Search for the cell housing the specified text and yield its [X, Y] center coordinate. 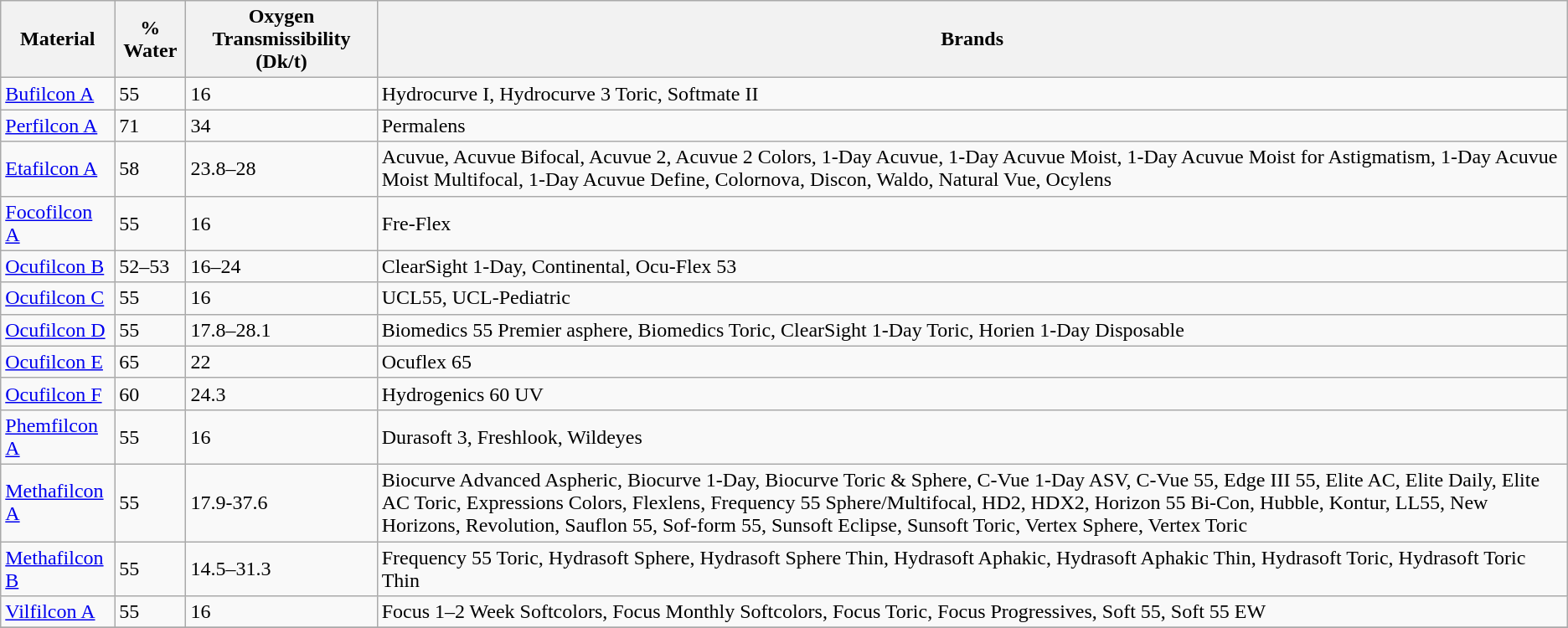
ClearSight 1-Day, Continental, Ocu-Flex 53 [972, 266]
60 [151, 394]
UCL55, UCL-Pediatric [972, 298]
Oxygen Transmissibility (Dk/t) [281, 39]
Focus 1–2 Week Softcolors, Focus Monthly Softcolors, Focus Toric, Focus Progressives, Soft 55, Soft 55 EW [972, 612]
Ocuflex 65 [972, 362]
Biomedics 55 Premier asphere, Biomedics Toric, ClearSight 1-Day Toric, Horien 1-Day Disposable [972, 330]
Focofilcon A [58, 223]
Methafilcon A [58, 502]
16–24 [281, 266]
65 [151, 362]
23.8–28 [281, 169]
17.9-37.6 [281, 502]
52–53 [151, 266]
14.5–31.3 [281, 568]
Frequency 55 Toric, Hydrasoft Sphere, Hydrasoft Sphere Thin, Hydrasoft Aphakic, Hydrasoft Aphakic Thin, Hydrasoft Toric, Hydrasoft Toric Thin [972, 568]
58 [151, 169]
34 [281, 126]
71 [151, 126]
Vilfilcon A [58, 612]
Ocufilcon E [58, 362]
Brands [972, 39]
Phemfilcon A [58, 437]
22 [281, 362]
Bufilcon A [58, 94]
Permalens [972, 126]
Material [58, 39]
Perfilcon A [58, 126]
Etafilcon A [58, 169]
Durasoft 3, Freshlook, Wildeyes [972, 437]
Fre-Flex [972, 223]
Ocufilcon C [58, 298]
Ocufilcon F [58, 394]
Methafilcon B [58, 568]
Ocufilcon D [58, 330]
24.3 [281, 394]
17.8–28.1 [281, 330]
% Water [151, 39]
Ocufilcon B [58, 266]
Hydrogenics 60 UV [972, 394]
Hydrocurve I, Hydrocurve 3 Toric, Softmate II [972, 94]
